Locate the cell with the specified text and output its (X, Y) center coordinate. 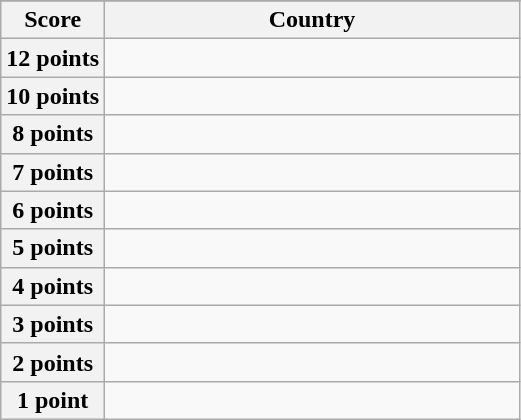
6 points (53, 210)
Score (53, 20)
10 points (53, 96)
12 points (53, 58)
4 points (53, 286)
5 points (53, 248)
1 point (53, 400)
2 points (53, 362)
7 points (53, 172)
3 points (53, 324)
8 points (53, 134)
Country (312, 20)
